Determine the (x, y) coordinate at the center of the cell enclosing the given text.  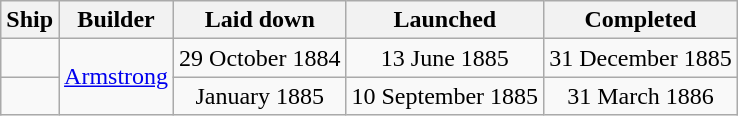
29 October 1884 (260, 58)
10 September 1885 (445, 96)
January 1885 (260, 96)
Builder (116, 20)
Ship (30, 20)
13 June 1885 (445, 58)
Launched (445, 20)
Armstrong (116, 77)
31 March 1886 (641, 96)
31 December 1885 (641, 58)
Laid down (260, 20)
Completed (641, 20)
